From the cell containing the given text, extract its center point as [x, y] coordinate. 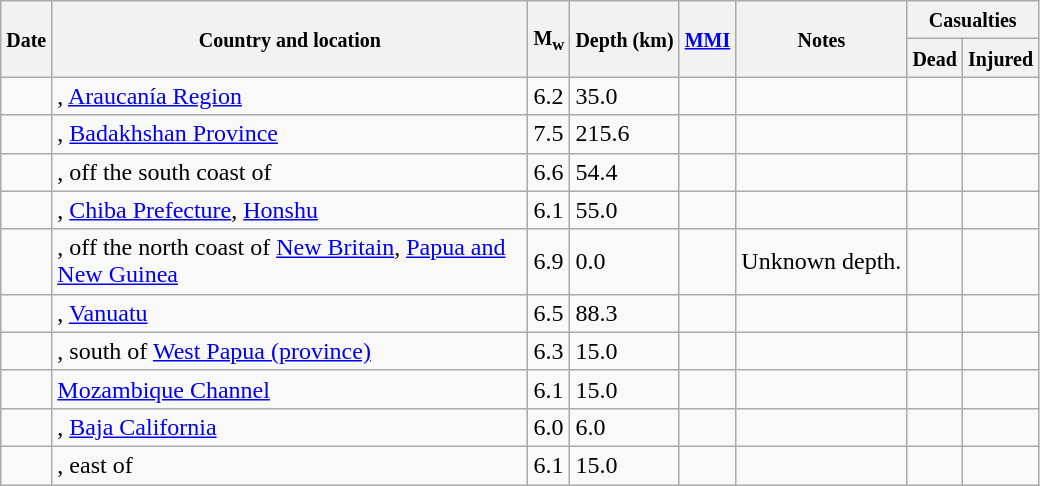
Casualties [973, 20]
6.9 [549, 262]
, Vanuatu [290, 313]
0.0 [624, 262]
6.5 [549, 313]
55.0 [624, 210]
, south of West Papua (province) [290, 351]
6.3 [549, 351]
, Baja California [290, 427]
6.6 [549, 172]
Unknown depth. [822, 262]
, Araucanía Region [290, 96]
54.4 [624, 172]
88.3 [624, 313]
35.0 [624, 96]
Depth (km) [624, 39]
Notes [822, 39]
, off the south coast of [290, 172]
Mozambique Channel [290, 389]
, Badakhshan Province [290, 134]
Injured [1000, 58]
, off the north coast of New Britain, Papua and New Guinea [290, 262]
Dead [935, 58]
215.6 [624, 134]
Country and location [290, 39]
Date [26, 39]
7.5 [549, 134]
, Chiba Prefecture, Honshu [290, 210]
MMI [708, 39]
Mw [549, 39]
, east of [290, 465]
6.2 [549, 96]
